Identify which cell holds the provided text, then report its (X, Y) central coordinate. 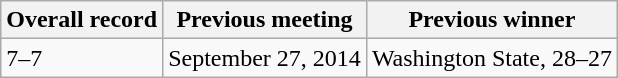
September 27, 2014 (265, 58)
Previous meeting (265, 20)
Previous winner (492, 20)
Overall record (82, 20)
7–7 (82, 58)
Washington State, 28–27 (492, 58)
